Return the [X, Y] coordinate for the center point of the cell that contains the specified text.  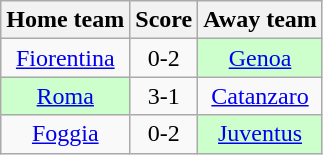
Catanzaro [260, 96]
Home team [66, 20]
Foggia [66, 134]
Fiorentina [66, 58]
Score [164, 20]
Genoa [260, 58]
Roma [66, 96]
Juventus [260, 134]
Away team [260, 20]
3-1 [164, 96]
